Return (x, y) of the center of cell containing provided text 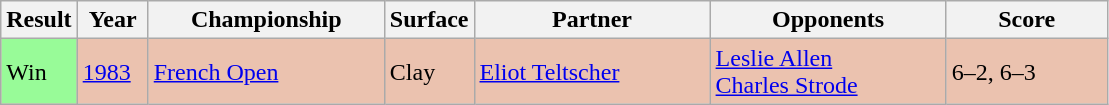
Surface (429, 20)
Clay (429, 72)
Partner (592, 20)
Year (112, 20)
Opponents (828, 20)
Leslie Allen Charles Strode (828, 72)
Championship (266, 20)
Eliot Teltscher (592, 72)
French Open (266, 72)
Score (1026, 20)
Win (39, 72)
1983 (112, 72)
Result (39, 20)
6–2, 6–3 (1026, 72)
